From the cell containing the given text, extract its center point as (x, y) coordinate. 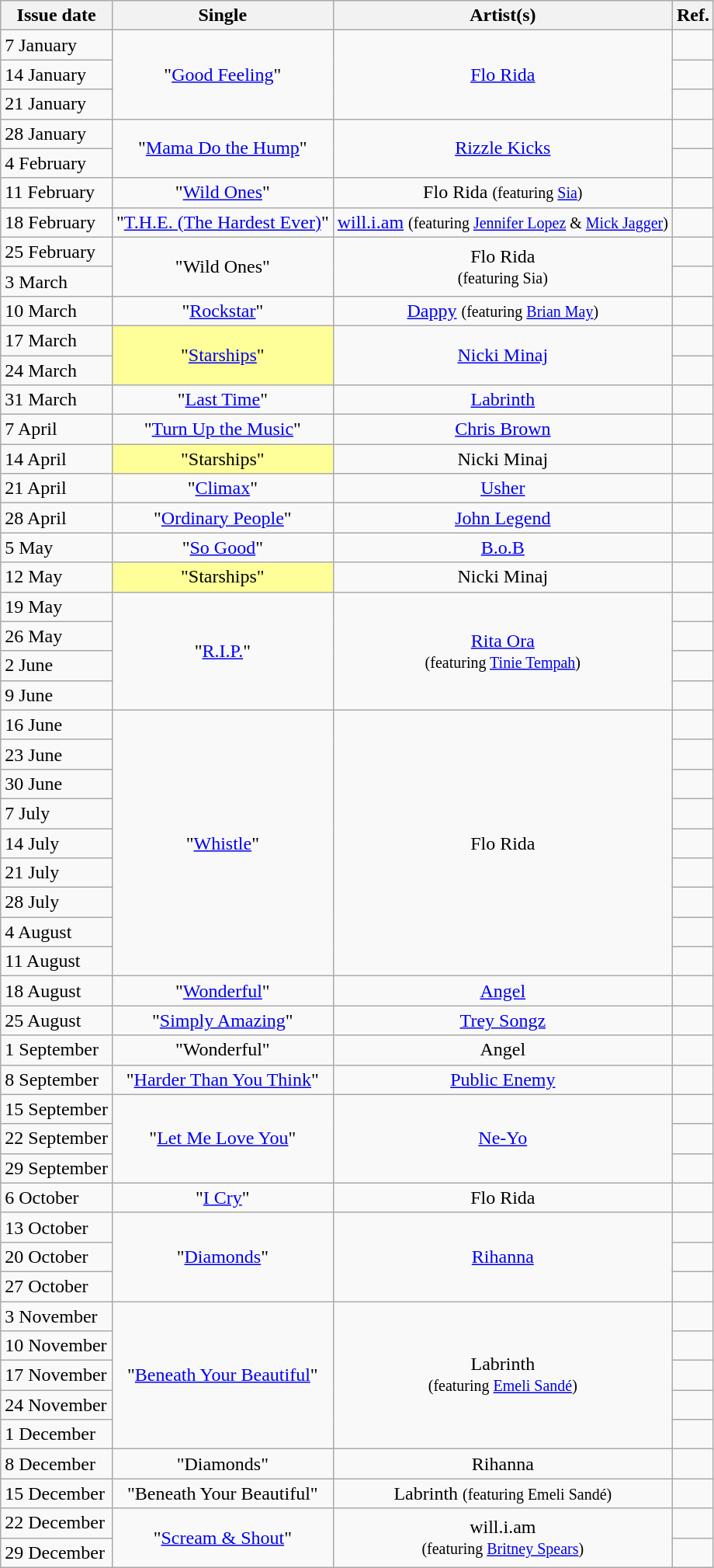
27 October (57, 1286)
Public Enemy (503, 1080)
7 January (57, 45)
Ne-Yo (503, 1139)
"Rockstar" (222, 311)
14 April (57, 459)
19 May (57, 607)
13 October (57, 1227)
6 October (57, 1198)
16 June (57, 725)
"Mama Do the Hump" (222, 148)
29 September (57, 1168)
26 May (57, 636)
7 April (57, 429)
4 February (57, 163)
22 December (57, 1523)
24 November (57, 1405)
"So Good" (222, 548)
Dappy (featuring Brian May) (503, 311)
30 June (57, 784)
15 September (57, 1109)
5 May (57, 548)
18 February (57, 222)
1 September (57, 1050)
24 March (57, 370)
Rita Ora (featuring Tinie Tempah) (503, 651)
8 December (57, 1464)
will.i.am (featuring Britney Spears) (503, 1538)
"Good Feeling" (222, 75)
25 February (57, 252)
12 May (57, 577)
Issue date (57, 16)
Usher (503, 488)
14 July (57, 843)
15 December (57, 1493)
29 December (57, 1552)
Ref. (692, 16)
"Turn Up the Music" (222, 429)
25 August (57, 1020)
"Whistle" (222, 843)
14 January (57, 75)
7 July (57, 813)
9 June (57, 695)
21 January (57, 104)
"Ordinary People" (222, 518)
28 January (57, 134)
Trey Songz (503, 1020)
11 February (57, 193)
18 August (57, 991)
1 December (57, 1434)
10 March (57, 311)
B.o.B (503, 548)
"I Cry" (222, 1198)
"Let Me Love You" (222, 1139)
28 April (57, 518)
21 July (57, 873)
"Simply Amazing" (222, 1020)
17 March (57, 340)
Rizzle Kicks (503, 148)
"T.H.E. (The Hardest Ever)" (222, 222)
20 October (57, 1257)
2 June (57, 666)
3 November (57, 1316)
8 September (57, 1080)
"Scream & Shout" (222, 1538)
Labrinth (503, 400)
23 June (57, 754)
"Harder Than You Think" (222, 1080)
17 November (57, 1375)
31 March (57, 400)
"Climax" (222, 488)
4 August (57, 932)
will.i.am (featuring Jennifer Lopez & Mick Jagger) (503, 222)
10 November (57, 1346)
Artist(s) (503, 16)
Chris Brown (503, 429)
John Legend (503, 518)
22 September (57, 1139)
21 April (57, 488)
11 August (57, 961)
28 July (57, 902)
Single (222, 16)
3 March (57, 281)
"Last Time" (222, 400)
"R.I.P." (222, 651)
